From the cell containing the given text, extract its center point as (X, Y) coordinate. 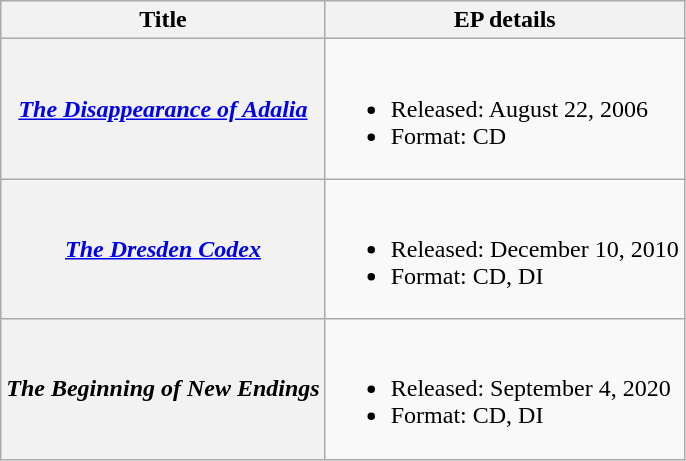
The Dresden Codex (163, 249)
EP details (504, 20)
Released: September 4, 2020Format: CD, DI (504, 389)
Released: December 10, 2010Format: CD, DI (504, 249)
The Beginning of New Endings (163, 389)
Title (163, 20)
The Disappearance of Adalia (163, 109)
Released: August 22, 2006Format: CD (504, 109)
